From the cell containing the given text, extract its center point as [x, y] coordinate. 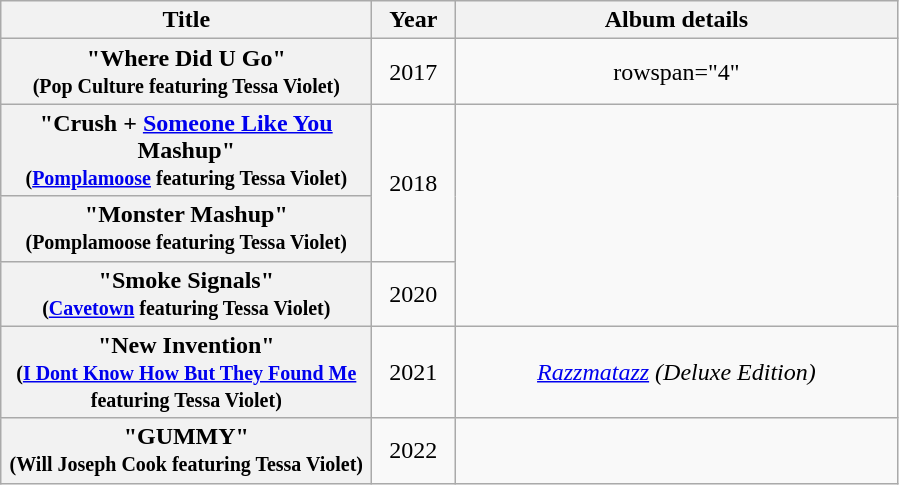
Album details [676, 20]
"Crush + Someone Like You Mashup"(Pomplamoose featuring Tessa Violet) [186, 150]
2022 [414, 450]
2021 [414, 372]
2017 [414, 72]
"Monster Mashup"(Pomplamoose featuring Tessa Violet) [186, 228]
2018 [414, 182]
Title [186, 20]
"Smoke Signals"(Cavetown featuring Tessa Violet) [186, 294]
Razzmatazz (Deluxe Edition) [676, 372]
"New Invention"(I Dont Know How But They Found Me featuring Tessa Violet) [186, 372]
rowspan="4" [676, 72]
"Where Did U Go"(Pop Culture featuring Tessa Violet) [186, 72]
"GUMMY"(Will Joseph Cook featuring Tessa Violet) [186, 450]
Year [414, 20]
2020 [414, 294]
